Determine the (x, y) coordinate at the center of the cell enclosing the given text.  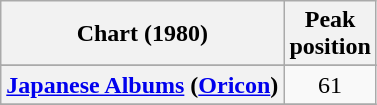
Chart (1980) (142, 34)
Japanese Albums (Oricon) (142, 85)
61 (330, 85)
Peakposition (330, 34)
